From the cell containing the given text, extract its center point as (X, Y) coordinate. 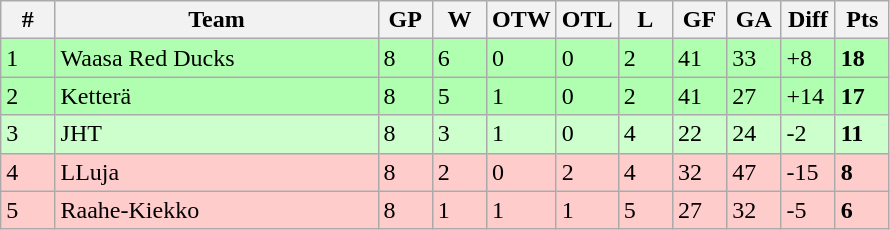
W (459, 20)
Waasa Red Ducks (216, 58)
L (645, 20)
GA (754, 20)
Ketterä (216, 96)
GF (699, 20)
Pts (862, 20)
22 (699, 134)
17 (862, 96)
JHT (216, 134)
11 (862, 134)
-5 (808, 210)
47 (754, 172)
+14 (808, 96)
18 (862, 58)
LLuja (216, 172)
24 (754, 134)
Raahe-Kiekko (216, 210)
OTL (587, 20)
Team (216, 20)
-2 (808, 134)
+8 (808, 58)
Diff (808, 20)
GP (405, 20)
OTW (522, 20)
# (28, 20)
33 (754, 58)
-15 (808, 172)
